From the cell containing the given text, extract its center point as [X, Y] coordinate. 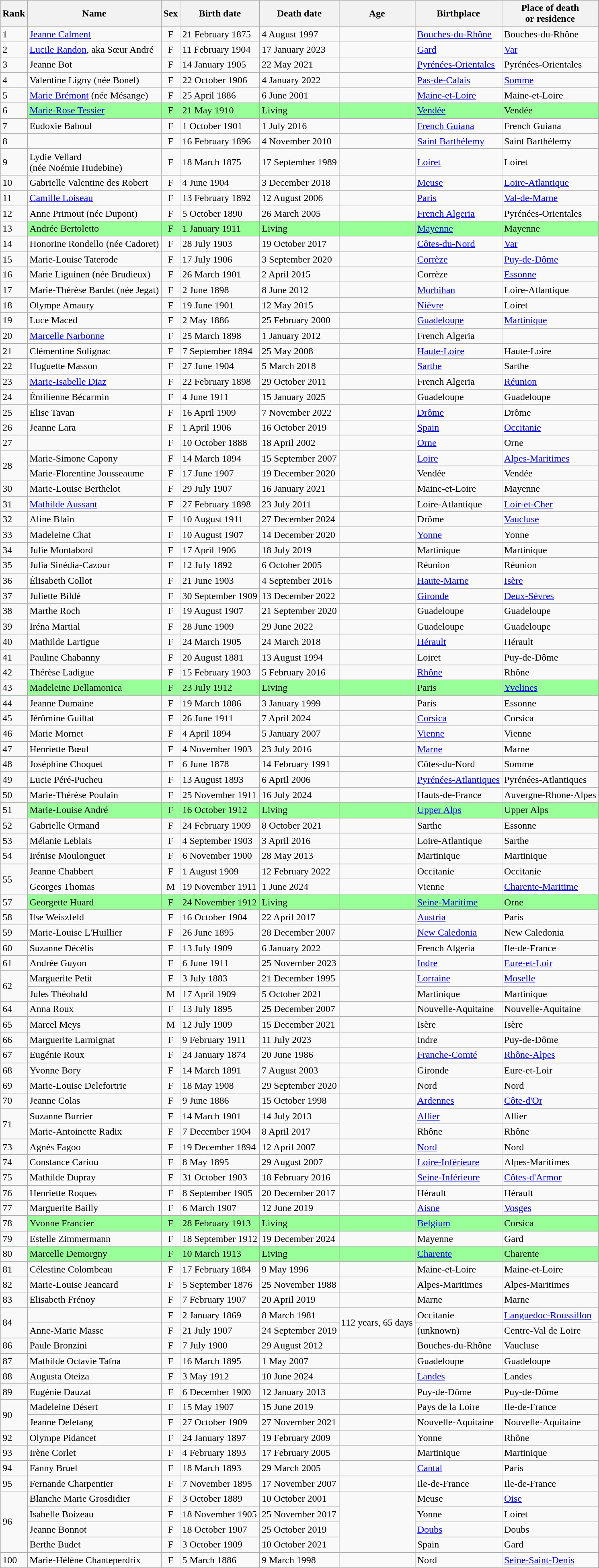
29 August 2012 [299, 1346]
Agnès Fagoo [94, 1147]
Anne Primout (née Dupont) [94, 213]
89 [14, 1391]
95 [14, 1484]
Anna Roux [94, 1009]
24 March 2018 [299, 642]
42 [14, 672]
Julie Montabord [94, 550]
17 November 2007 [299, 1484]
13 July 1895 [220, 1009]
Eudoxie Baboul [94, 126]
6 June 1878 [220, 764]
14 March 1894 [220, 458]
5 January 2007 [299, 734]
Mathilde Aussant [94, 504]
1 July 2016 [299, 126]
Seine-Saint-Denis [550, 1560]
Gabrielle Ormand [94, 825]
Henriette Roques [94, 1193]
Marie-Louise L'Huillier [94, 932]
Marie-Louise Jeancard [94, 1285]
Marguerite Bailly [94, 1208]
7 [14, 126]
5 September 1876 [220, 1285]
86 [14, 1346]
Émilienne Bécarmin [94, 397]
6 January 2022 [299, 948]
21 July 1907 [220, 1330]
Suzanne Décélis [94, 948]
Seine-Maritime [458, 902]
Marcelle Narbonne [94, 336]
Marie Mornet [94, 734]
6 December 1900 [220, 1391]
32 [14, 519]
7 November 2022 [299, 412]
Jeanne Lara [94, 427]
17 February 2005 [299, 1453]
Camille Loiseau [94, 198]
Ilse Weiszfeld [94, 917]
Marguerite Petit [94, 979]
90 [14, 1414]
23 [14, 382]
19 December 2024 [299, 1239]
Nièvre [458, 305]
14 December 2020 [299, 535]
16 February 1896 [220, 141]
15 September 2007 [299, 458]
Célestine Colombeau [94, 1269]
26 March 2005 [299, 213]
6 June 1911 [220, 963]
Julia Sinédia-Cazour [94, 565]
15 June 2019 [299, 1407]
10 October 1888 [220, 443]
Age [377, 14]
Vosges [550, 1208]
3 July 1883 [220, 979]
Rank [14, 14]
Thérèse Ladigue [94, 672]
21 [14, 351]
92 [14, 1437]
Marie Brémont (née Mésange) [94, 95]
Madeleine Dellamonica [94, 688]
65 [14, 1024]
44 [14, 703]
60 [14, 948]
Ardennes [458, 1101]
Olympe Amaury [94, 305]
67 [14, 1055]
7 December 1904 [220, 1131]
20 August 1881 [220, 657]
28 May 2013 [299, 856]
16 October 2019 [299, 427]
2 January 1869 [220, 1315]
Gabrielle Valentine des Robert [94, 183]
70 [14, 1101]
Georgette Huard [94, 902]
27 [14, 443]
Constance Cariou [94, 1162]
5 February 2016 [299, 672]
Joséphine Choquet [94, 764]
13 July 1909 [220, 948]
Anne-Marie Masse [94, 1330]
23 July 2011 [299, 504]
18 October 1907 [220, 1529]
Irène Corlet [94, 1453]
77 [14, 1208]
4 June 1904 [220, 183]
8 October 2021 [299, 825]
10 October 2001 [299, 1499]
27 December 2024 [299, 519]
10 March 1913 [220, 1254]
82 [14, 1285]
29 October 2011 [299, 382]
25 [14, 412]
4 January 2022 [299, 80]
Mathilde Dupray [94, 1177]
3 January 1999 [299, 703]
Lucile Randon, aka Sœur André [94, 49]
25 October 2019 [299, 1529]
24 January 1897 [220, 1437]
10 August 1911 [220, 519]
Huguette Masson [94, 366]
20 December 2017 [299, 1193]
9 [14, 162]
Andrée Guyon [94, 963]
Morbihan [458, 290]
27 November 2021 [299, 1422]
19 December 2020 [299, 474]
17 September 1989 [299, 162]
14 [14, 244]
8 [14, 141]
Lucie Péré-Pucheu [94, 780]
Death date [299, 14]
25 November 2023 [299, 963]
14 March 1891 [220, 1070]
16 January 2021 [299, 489]
23 July 2016 [299, 749]
Jeanne Deletang [94, 1422]
Marie-Louise Taterode [94, 259]
26 [14, 427]
15 December 2021 [299, 1024]
8 May 1895 [220, 1162]
Marie-Thérèse Poulain [94, 795]
12 [14, 213]
Marie-Thérèse Bardet (née Jegat) [94, 290]
5 [14, 95]
Paule Bronzini [94, 1346]
17 February 1884 [220, 1269]
Lydie Vellard (née Noémie Hudebine) [94, 162]
1 January 1911 [220, 229]
25 December 2007 [299, 1009]
22 May 2021 [299, 65]
12 July 1892 [220, 565]
Clémentine Solignac [94, 351]
Jérômine Guiltat [94, 718]
7 February 1907 [220, 1300]
15 February 1903 [220, 672]
28 [14, 466]
Jules Théobald [94, 994]
3 May 1912 [220, 1376]
54 [14, 856]
Élisabeth Collot [94, 581]
Marie-Rose Tessier [94, 111]
17 June 1907 [220, 474]
71 [14, 1124]
Deux-Sèvres [550, 596]
21 September 2020 [299, 611]
38 [14, 611]
Loire [458, 458]
Mathilde Octavie Tafna [94, 1361]
21 June 1903 [220, 581]
(unknown) [458, 1330]
7 July 1900 [220, 1346]
9 February 1911 [220, 1040]
69 [14, 1086]
18 February 2016 [299, 1177]
Marguerite Larmignat [94, 1040]
Marie-Hélène Chanteperdrix [94, 1560]
84 [14, 1323]
88 [14, 1376]
2 May 1886 [220, 320]
25 February 2000 [299, 320]
21 December 1995 [299, 979]
47 [14, 749]
Marie-Antoinette Radix [94, 1131]
Aline Blaïn [94, 519]
26 June 1911 [220, 718]
Elise Tavan [94, 412]
73 [14, 1147]
26 June 1895 [220, 932]
26 March 1901 [220, 275]
Pays de la Loire [458, 1407]
46 [14, 734]
12 April 2007 [299, 1147]
Val-de-Marne [550, 198]
81 [14, 1269]
19 November 1911 [220, 887]
18 September 1912 [220, 1239]
13 February 1892 [220, 198]
Mélanie Leblais [94, 841]
31 [14, 504]
Marie-Louise Delefortrie [94, 1086]
43 [14, 688]
112 years, 65 days [377, 1323]
Birthplace [458, 14]
22 February 1898 [220, 382]
28 December 2007 [299, 932]
Oise [550, 1499]
Birth date [220, 14]
Henriette Bœuf [94, 749]
51 [14, 810]
15 May 1907 [220, 1407]
Marie-Simone Capony [94, 458]
Pauline Chabanny [94, 657]
78 [14, 1223]
16 March 1895 [220, 1361]
16 July 2024 [299, 795]
19 June 1901 [220, 305]
Augusta Oteiza [94, 1376]
19 [14, 320]
1 October 1901 [220, 126]
83 [14, 1300]
55 [14, 879]
6 [14, 111]
18 March 1893 [220, 1468]
7 November 1895 [220, 1484]
39 [14, 626]
79 [14, 1239]
3 December 2018 [299, 183]
23 July 1912 [220, 688]
20 [14, 336]
24 November 1912 [220, 902]
1 [14, 34]
80 [14, 1254]
58 [14, 917]
87 [14, 1361]
Luce Maced [94, 320]
Rhône-Alpes [550, 1055]
Irénise Moulonguet [94, 856]
1 May 2007 [299, 1361]
Moselle [550, 979]
Marie-Isabelle Diaz [94, 382]
Yvelines [550, 688]
29 July 1907 [220, 489]
Valentine Ligny (née Bonel) [94, 80]
14 January 1905 [220, 65]
9 May 1996 [299, 1269]
Eugénie Roux [94, 1055]
Marie-Florentine Jousseaume [94, 474]
2 April 2015 [299, 275]
12 June 2019 [299, 1208]
5 October 1890 [220, 213]
12 August 2006 [299, 198]
29 August 2007 [299, 1162]
24 [14, 397]
49 [14, 780]
12 January 2013 [299, 1391]
15 [14, 259]
12 July 1909 [220, 1024]
Estelle Zimmermann [94, 1239]
Marcel Meys [94, 1024]
19 October 2017 [299, 244]
27 February 1898 [220, 504]
5 March 2018 [299, 366]
14 July 2013 [299, 1116]
35 [14, 565]
19 February 2009 [299, 1437]
25 March 1898 [220, 336]
4 February 1893 [220, 1453]
31 October 1903 [220, 1177]
17 April 1906 [220, 550]
9 March 1998 [299, 1560]
74 [14, 1162]
50 [14, 795]
12 February 2022 [299, 871]
3 [14, 65]
Place of death or residence [550, 14]
Haute-Marne [458, 581]
29 September 2020 [299, 1086]
18 November 1905 [220, 1514]
36 [14, 581]
48 [14, 764]
29 June 2022 [299, 626]
66 [14, 1040]
7 April 2024 [299, 718]
Austria [458, 917]
Jeanne Bot [94, 65]
19 March 1886 [220, 703]
24 February 1909 [220, 825]
Madeleine Désert [94, 1407]
100 [14, 1560]
1 January 2012 [299, 336]
9 June 1886 [220, 1101]
28 July 1903 [220, 244]
16 October 1904 [220, 917]
22 April 2017 [299, 917]
4 April 1894 [220, 734]
Jeanne Colas [94, 1101]
Aisne [458, 1208]
Hauts-de-France [458, 795]
Franche-Comté [458, 1055]
21 February 1875 [220, 34]
6 June 2001 [299, 95]
Pas-de-Calais [458, 80]
15 January 2025 [299, 397]
16 [14, 275]
21 May 1910 [220, 111]
17 January 2023 [299, 49]
Loir-et-Cher [550, 504]
13 August 1994 [299, 657]
1 June 2024 [299, 887]
75 [14, 1177]
16 April 1909 [220, 412]
Suzanne Burrier [94, 1116]
Côte-d'Or [550, 1101]
59 [14, 932]
Marie Liguinen (née Brudieux) [94, 275]
24 January 1874 [220, 1055]
19 August 1907 [220, 611]
17 [14, 290]
Fernande Charpentier [94, 1484]
Marie-Louise André [94, 810]
62 [14, 986]
Andrée Bertoletto [94, 229]
18 May 1908 [220, 1086]
5 March 1886 [220, 1560]
52 [14, 825]
1 April 1906 [220, 427]
6 November 1900 [220, 856]
14 March 1901 [220, 1116]
4 November 2010 [299, 141]
68 [14, 1070]
24 September 2019 [299, 1330]
94 [14, 1468]
Marthe Roch [94, 611]
57 [14, 902]
22 [14, 366]
53 [14, 841]
Name [94, 14]
Lorraine [458, 979]
28 February 1913 [220, 1223]
3 September 2020 [299, 259]
2 [14, 49]
76 [14, 1193]
11 July 2023 [299, 1040]
13 [14, 229]
Belgium [458, 1223]
6 October 2005 [299, 565]
22 October 1906 [220, 80]
Fanny Bruel [94, 1468]
33 [14, 535]
30 [14, 489]
Jeanne Bonnot [94, 1529]
Georges Thomas [94, 887]
Olympe Pidancet [94, 1437]
4 November 1903 [220, 749]
40 [14, 642]
34 [14, 550]
7 August 2003 [299, 1070]
4 September 1903 [220, 841]
14 February 1991 [299, 764]
10 August 1907 [220, 535]
27 October 1909 [220, 1422]
Juliette Bildé [94, 596]
Madeleine Chat [94, 535]
6 March 1907 [220, 1208]
Côtes-d'Armor [550, 1177]
Loire-Inférieure [458, 1162]
3 October 1889 [220, 1499]
8 September 1905 [220, 1193]
25 November 2017 [299, 1514]
61 [14, 963]
41 [14, 657]
10 October 2021 [299, 1545]
64 [14, 1009]
11 [14, 198]
Seine-Inférieure [458, 1177]
93 [14, 1453]
Iréna Martial [94, 626]
37 [14, 596]
16 October 1912 [220, 810]
Yvonne Bory [94, 1070]
Isabelle Boizeau [94, 1514]
Jeanne Dumaine [94, 703]
4 June 1911 [220, 397]
Marcelle Demorgny [94, 1254]
Elisabeth Frénoy [94, 1300]
Berthe Budet [94, 1545]
Cantal [458, 1468]
4 [14, 80]
15 October 1998 [299, 1101]
Charente-Maritime [550, 887]
Jeanne Calment [94, 34]
20 April 2019 [299, 1300]
Yvonne Francier [94, 1223]
11 February 1904 [220, 49]
3 April 2016 [299, 841]
Languedoc-Roussillon [550, 1315]
Sex [170, 14]
Honorine Rondello (née Cadoret) [94, 244]
25 November 1988 [299, 1285]
8 April 2017 [299, 1131]
10 [14, 183]
12 May 2015 [299, 305]
18 April 2002 [299, 443]
17 April 1909 [220, 994]
18 [14, 305]
30 September 1909 [220, 596]
8 June 2012 [299, 290]
8 March 1981 [299, 1315]
13 December 2022 [299, 596]
27 June 1904 [220, 366]
28 June 1909 [220, 626]
45 [14, 718]
2 June 1898 [220, 290]
5 October 2021 [299, 994]
Marie-Louise Berthelot [94, 489]
10 June 2024 [299, 1376]
25 April 1886 [220, 95]
6 April 2006 [299, 780]
25 May 2008 [299, 351]
Eugénie Dauzat [94, 1391]
20 June 1986 [299, 1055]
Centre-Val de Loire [550, 1330]
24 March 1905 [220, 642]
Blanche Marie Grosdidier [94, 1499]
Mathilde Lartigue [94, 642]
25 November 1911 [220, 795]
4 September 2016 [299, 581]
1 August 1909 [220, 871]
7 September 1894 [220, 351]
17 July 1906 [220, 259]
19 December 1894 [220, 1147]
18 March 1875 [220, 162]
18 July 2019 [299, 550]
13 August 1893 [220, 780]
29 March 2005 [299, 1468]
Auvergne-Rhone-Alpes [550, 795]
Jeanne Chabbert [94, 871]
96 [14, 1522]
3 October 1909 [220, 1545]
4 August 1997 [299, 34]
